Provide the (X, Y) coordinate of the cell's center where the given text is located.  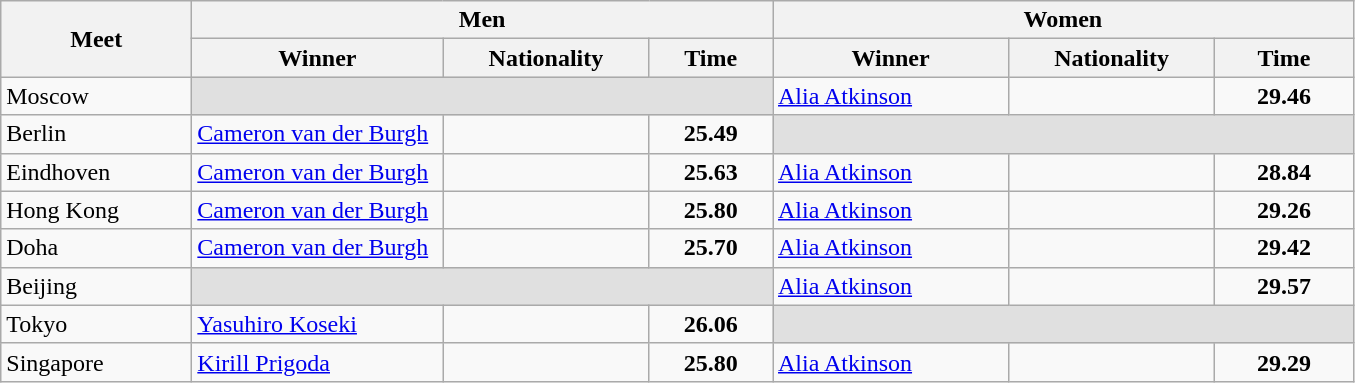
Hong Kong (96, 210)
28.84 (1284, 172)
Berlin (96, 134)
29.46 (1284, 96)
Yasuhiro Koseki (318, 324)
Women (1062, 20)
Meet (96, 39)
Tokyo (96, 324)
Eindhoven (96, 172)
26.06 (711, 324)
Beijing (96, 286)
29.42 (1284, 248)
Moscow (96, 96)
25.63 (711, 172)
29.26 (1284, 210)
Singapore (96, 362)
25.49 (711, 134)
29.57 (1284, 286)
29.29 (1284, 362)
Doha (96, 248)
Men (482, 20)
Kirill Prigoda (318, 362)
25.70 (711, 248)
